Pinpoint the cell where the given text exists, returning its (x, y) midpoint coordinate. 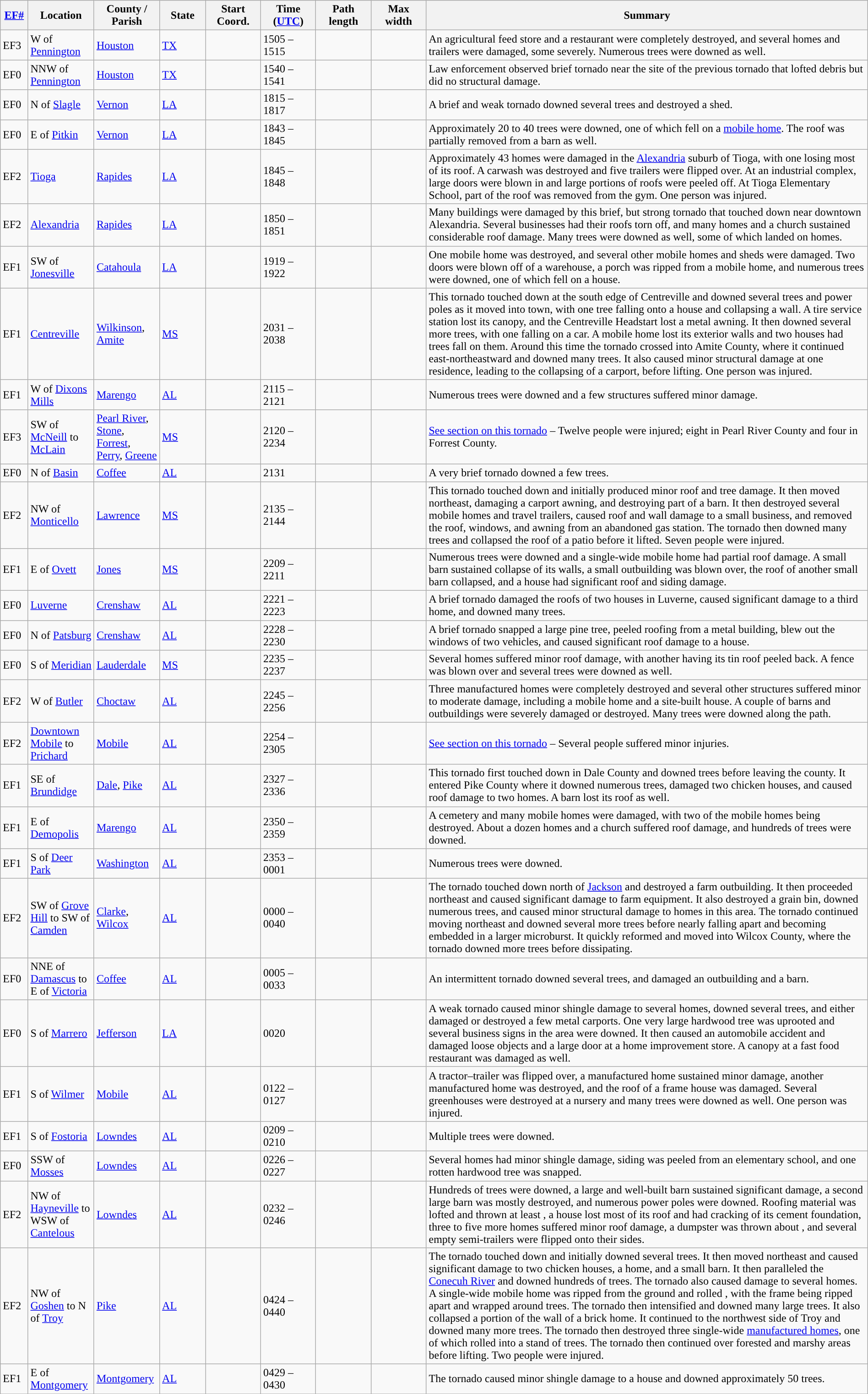
2031 – 2038 (288, 334)
Tioga (61, 177)
Max width (398, 16)
Alexandria (61, 225)
2131 (288, 473)
2235 – 2237 (288, 665)
Approximately 20 to 40 trees were downed, one of which fell on a mobile home. The roof was partially removed from a barn as well. (647, 135)
Several homes had minor shingle damage, siding was peeled from an elementary school, and one rotten hardwood tree was snapped. (647, 1166)
W of Pennington (61, 45)
S of Marrero (61, 1033)
SE of Brundidge (61, 785)
Location (61, 16)
1505 – 1515 (288, 45)
2350 – 2359 (288, 828)
Choctaw (126, 701)
SW of Jonesville (61, 267)
Centreville (61, 334)
1843 – 1845 (288, 135)
0000 – 0040 (288, 918)
SSW of Mosses (61, 1166)
NW of Monticello (61, 515)
Catahoula (126, 267)
0232 – 0246 (288, 1214)
0429 – 0430 (288, 1379)
Time (UTC) (288, 16)
A very brief tornado downed a few trees. (647, 473)
A brief and weak tornado downed several trees and destroyed a shed. (647, 104)
Lauderdale (126, 665)
N of Patsburg (61, 636)
Clarke, Wilcox (126, 918)
0020 (288, 1033)
Numerous trees were downed and a few structures suffered minor damage. (647, 395)
Wilkinson, Amite (126, 334)
N of Basin (61, 473)
Multiple trees were downed. (647, 1136)
W of Butler (61, 701)
E of Pitkin (61, 135)
2254 – 2305 (288, 743)
0005 – 0033 (288, 979)
S of Fostoria (61, 1136)
S of Meridian (61, 665)
Path length (343, 16)
N of Slagle (61, 104)
NW of Hayneville to WSW of Cantelous (61, 1214)
Downtown Mobile to Prichard (61, 743)
2135 – 2144 (288, 515)
NNE of Damascus to E of Victoria (61, 979)
0424 – 0440 (288, 1306)
Pike (126, 1306)
S of Wilmer (61, 1094)
2353 – 0001 (288, 864)
Lawrence (126, 515)
E of Ovett (61, 570)
The tornado caused minor shingle damage to a house and downed approximately 50 trees. (647, 1379)
A brief tornado damaged the roofs of two houses in Luverne, caused significant damage to a third home, and downed many trees. (647, 605)
1815 – 1817 (288, 104)
NW of Goshen to N of Troy (61, 1306)
Start Coord. (233, 16)
1845 – 1848 (288, 177)
An intermittent tornado downed several trees, and damaged an outbuilding and a barn. (647, 979)
S of Deer Park (61, 864)
1919 – 1922 (288, 267)
2228 – 2230 (288, 636)
See section on this tornado – Twelve people were injured; eight in Pearl River County and four in Forrest County. (647, 437)
See section on this tornado – Several people suffered minor injuries. (647, 743)
2120 – 2234 (288, 437)
Jefferson (126, 1033)
NNW of Pennington (61, 75)
Jones (126, 570)
E of Demopolis (61, 828)
Summary (647, 16)
Several homes suffered minor roof damage, with another having its tin roof peeled back. A fence was blown over and several trees were downed as well. (647, 665)
Montgomery (126, 1379)
2115 – 2121 (288, 395)
County / Parish (126, 16)
2245 – 2256 (288, 701)
W of Dixons Mills (61, 395)
1540 – 1541 (288, 75)
0226 – 0227 (288, 1166)
SW of Grove Hill to SW of Camden (61, 918)
0209 – 0210 (288, 1136)
1850 – 1851 (288, 225)
Law enforcement observed brief tornado near the site of the previous tornado that lofted debris but did no structural damage. (647, 75)
0122 – 0127 (288, 1094)
Numerous trees were downed. (647, 864)
EF# (14, 16)
2327 – 2336 (288, 785)
Pearl River, Stone, Forrest, Perry, Greene (126, 437)
2209 – 2211 (288, 570)
Dale, Pike (126, 785)
State (183, 16)
Washington (126, 864)
Luverne (61, 605)
E of Montgomery (61, 1379)
2221 – 2223 (288, 605)
SW of McNeill to McLain (61, 437)
